Locate the cell with the specified text and output its (x, y) center coordinate. 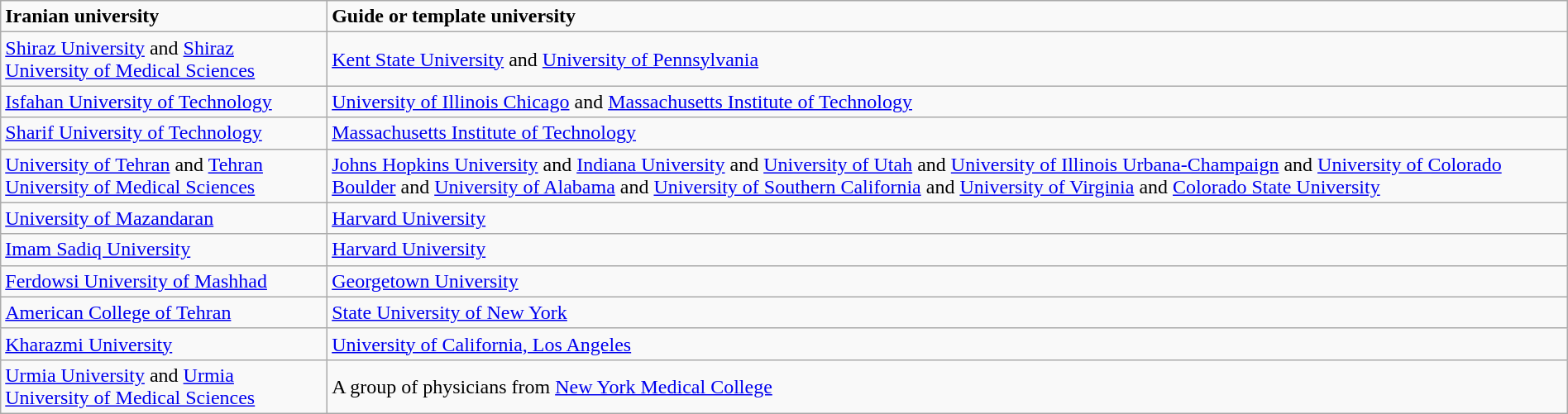
Imam Sadiq University (164, 250)
University of Illinois Chicago and Massachusetts Institute of Technology (948, 102)
Sharif University of Technology (164, 133)
Kharazmi University (164, 344)
Isfahan University of Technology (164, 102)
Kent State University and University of Pennsylvania (948, 59)
Ferdowsi University of Mashhad (164, 281)
University of California, Los Angeles (948, 344)
Georgetown University (948, 281)
Guide or template university (948, 17)
University of Mazandaran (164, 218)
State University of New York (948, 312)
University of Tehran and Tehran University of Medical Sciences (164, 175)
Iranian university (164, 17)
Shiraz University and Shiraz University of Medical Sciences (164, 59)
American College of Tehran (164, 312)
Urmia University and Urmia University of Medical Sciences (164, 387)
Massachusetts Institute of Technology (948, 133)
A group of physicians from New York Medical College (948, 387)
